For the text-containing cell, return its midpoint in [X, Y] coordinate format. 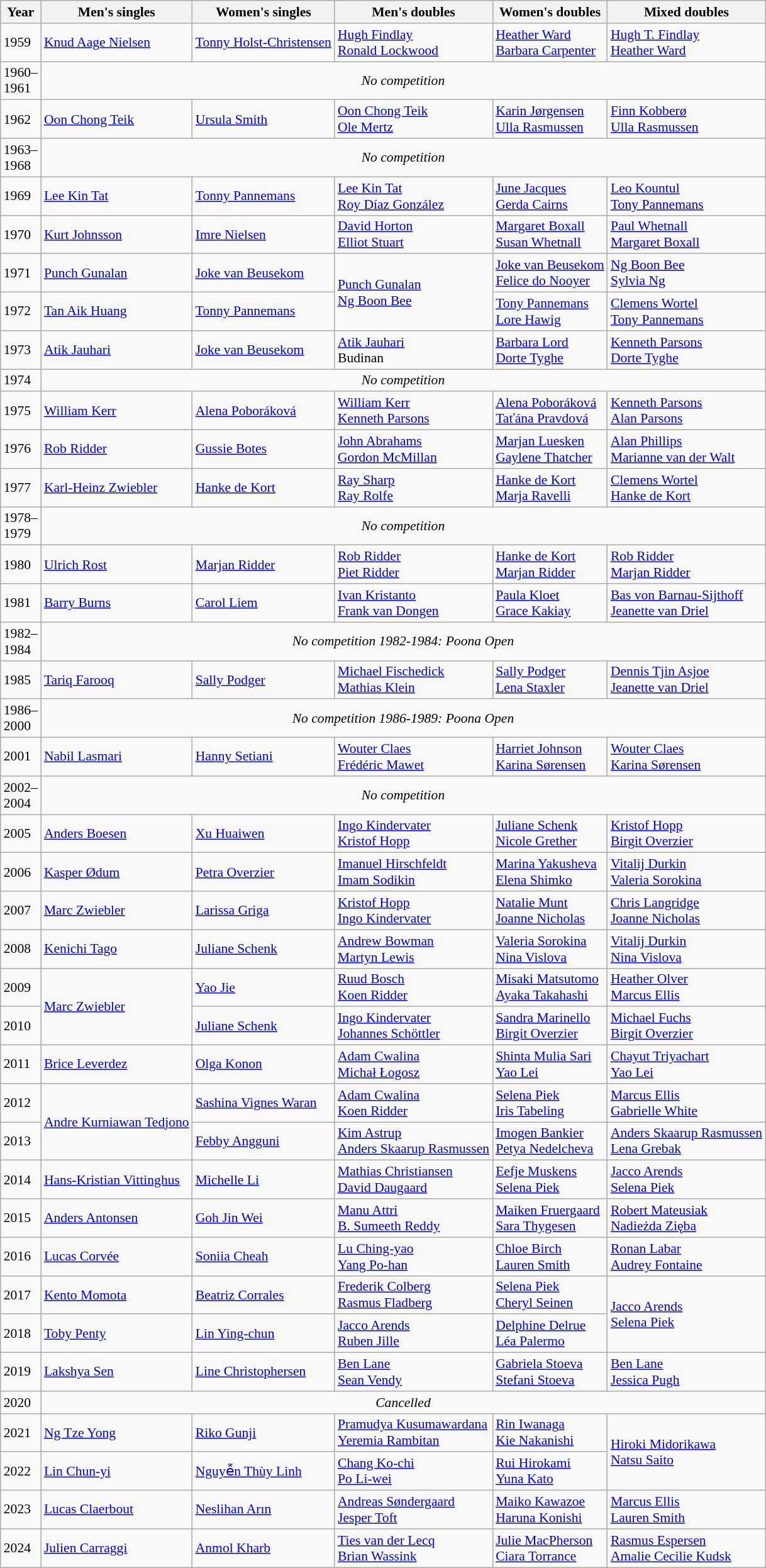
Anders Boesen [117, 834]
2002–2004 [21, 795]
Valeria Sorokina Nina Vislova [550, 948]
Mathias Christiansen David Daugaard [414, 1180]
Bas von Barnau-Sijthoff Jeanette van Driel [687, 603]
Olga Konon [264, 1064]
Harriet Johnson Karina Sørensen [550, 757]
Julie MacPherson Ciara Torrance [550, 1549]
Clemens Wortel Hanke de Kort [687, 488]
Hiroki Midorikawa Natsu Saito [687, 1452]
Men's doubles [414, 12]
Gabriela Stoeva Stefani Stoeva [550, 1372]
Selena Piek Iris Tabeling [550, 1103]
Rasmus Espersen Amalie Cecilie Kudsk [687, 1549]
Atik Jauhari [117, 350]
Marjan Ridder [264, 565]
Maiko Kawazoe Haruna Konishi [550, 1510]
Alena Poboráková Taťána Pravdová [550, 411]
Kenichi Tago [117, 948]
1971 [21, 273]
2016 [21, 1257]
Gussie Botes [264, 449]
1970 [21, 234]
No competition 1982-1984: Poona Open [403, 642]
Selena Piek Cheryl Seinen [550, 1294]
Ursula Smith [264, 120]
Maiken Fruergaard Sara Thygesen [550, 1218]
Mixed doubles [687, 12]
Ruud Bosch Koen Ridder [414, 987]
Kristof Hopp Ingo Kindervater [414, 911]
Kim Astrup Anders Skaarup Rasmussen [414, 1141]
1960–1961 [21, 81]
Ng Boon Bee Sylvia Ng [687, 273]
Ingo Kindervater Johannes Schöttler [414, 1026]
Lu Ching-yao Yang Po-han [414, 1257]
Hanny Setiani [264, 757]
Tariq Farooq [117, 679]
Pramudya Kusumawardana Yeremia Rambitan [414, 1433]
Karin Jørgensen Ulla Rasmussen [550, 120]
Ulrich Rost [117, 565]
Goh Jin Wei [264, 1218]
Tony Pannemans Lore Hawig [550, 312]
Sashina Vignes Waran [264, 1103]
Kenneth Parsons Dorte Tyghe [687, 350]
Finn Kobberø Ulla Rasmussen [687, 120]
Rob Ridder [117, 449]
Michael Fischedick Mathias Klein [414, 679]
Marjan Luesken Gaylene Thatcher [550, 449]
Ronan Labar Audrey Fontaine [687, 1257]
Xu Huaiwen [264, 834]
1978–1979 [21, 526]
Lee Kin Tat Roy Díaz González [414, 196]
Rin Iwanaga Kie Nakanishi [550, 1433]
Hugh Findlay Ronald Lockwood [414, 43]
1976 [21, 449]
Ties van der Lecq Brian Wassink [414, 1549]
Lucas Claerbout [117, 1510]
Chayut Triyachart Yao Lei [687, 1064]
1959 [21, 43]
1981 [21, 603]
Kasper Ødum [117, 872]
Misaki Matsutomo Ayaka Takahashi [550, 987]
Ivan Kristanto Frank van Dongen [414, 603]
1986–2000 [21, 718]
Andre Kurniawan Tedjono [117, 1122]
Paula Kloet Grace Kakiay [550, 603]
Lakshya Sen [117, 1372]
1975 [21, 411]
Ben Lane Sean Vendy [414, 1372]
2001 [21, 757]
June Jacques Gerda Cairns [550, 196]
Manu Attri B. Sumeeth Reddy [414, 1218]
Barbara Lord Dorte Tyghe [550, 350]
2007 [21, 911]
Eefje Muskens Selena Piek [550, 1180]
No competition 1986-1989: Poona Open [403, 718]
Barry Burns [117, 603]
Oon Chong Teik [117, 120]
Hanke de Kort Marja Ravelli [550, 488]
2005 [21, 834]
Rui Hirokami Yuna Kato [550, 1472]
Men's singles [117, 12]
Imogen Bankier Petya Nedelcheva [550, 1141]
Women's singles [264, 12]
Andrew Bowman Martyn Lewis [414, 948]
Imre Nielsen [264, 234]
Lucas Corvée [117, 1257]
Anders Antonsen [117, 1218]
Heather Ward Barbara Carpenter [550, 43]
2021 [21, 1433]
2019 [21, 1372]
Kurt Johnsson [117, 234]
Ng Tze Yong [117, 1433]
Lin Ying-chun [264, 1333]
1977 [21, 488]
Marina Yakusheva Elena Shimko [550, 872]
2010 [21, 1026]
Michael Fuchs Birgit Overzier [687, 1026]
Carol Liem [264, 603]
2009 [21, 987]
Ingo Kindervater Kristof Hopp [414, 834]
Atik Jauhari Budinan [414, 350]
1982–1984 [21, 642]
Heather Olver Marcus Ellis [687, 987]
2022 [21, 1472]
Nabil Lasmari [117, 757]
Beatriz Corrales [264, 1294]
Dennis Tjin Asjoe Jeanette van Driel [687, 679]
Tan Aik Huang [117, 312]
Brice Leverdez [117, 1064]
2018 [21, 1333]
John Abrahams Gordon McMillan [414, 449]
Leo Kountul Tony Pannemans [687, 196]
2023 [21, 1510]
Nguyễn Thùy Linh [264, 1472]
Marcus Ellis Gabrielle White [687, 1103]
Rob Ridder Piet Ridder [414, 565]
Adam Cwalina Michał Łogosz [414, 1064]
2006 [21, 872]
2020 [21, 1403]
William Kerr Kenneth Parsons [414, 411]
Kristof Hopp Birgit Overzier [687, 834]
1974 [21, 381]
Larissa Griga [264, 911]
2008 [21, 948]
Vitalij Durkin Nina Vislova [687, 948]
Andreas Søndergaard Jesper Toft [414, 1510]
Soniia Cheah [264, 1257]
Sally Podger Lena Staxler [550, 679]
Wouter Claes Frédéric Mawet [414, 757]
Women's doubles [550, 12]
Petra Overzier [264, 872]
1963–1968 [21, 157]
Alan Phillips Marianne van der Walt [687, 449]
1972 [21, 312]
Karl-Heinz Zwiebler [117, 488]
Riko Gunji [264, 1433]
2014 [21, 1180]
1980 [21, 565]
Punch Gunalan [117, 273]
Line Christophersen [264, 1372]
Lee Kin Tat [117, 196]
Knud Aage Nielsen [117, 43]
2012 [21, 1103]
Year [21, 12]
Lin Chun-yi [117, 1472]
Ben Lane Jessica Pugh [687, 1372]
Tonny Holst-Christensen [264, 43]
Toby Penty [117, 1333]
Wouter Claes Karina Sørensen [687, 757]
Michelle Li [264, 1180]
Delphine Delrue Léa Palermo [550, 1333]
Neslihan Arın [264, 1510]
Juliane Schenk Nicole Grether [550, 834]
Hanke de Kort Marjan Ridder [550, 565]
Shinta Mulia Sari Yao Lei [550, 1064]
Kento Momota [117, 1294]
Chloe Birch Lauren Smith [550, 1257]
Hanke de Kort [264, 488]
Marcus Ellis Lauren Smith [687, 1510]
2011 [21, 1064]
Sandra Marinello Birgit Overzier [550, 1026]
Kenneth Parsons Alan Parsons [687, 411]
Cancelled [403, 1403]
2015 [21, 1218]
2024 [21, 1549]
2017 [21, 1294]
Yao Jie [264, 987]
Rob Ridder Marjan Ridder [687, 565]
Oon Chong Teik Ole Mertz [414, 120]
Margaret Boxall Susan Whetnall [550, 234]
1985 [21, 679]
Sally Podger [264, 679]
2013 [21, 1141]
Joke van Beusekom Felice do Nooyer [550, 273]
Anders Skaarup Rasmussen Lena Grebak [687, 1141]
Robert Mateusiak Nadieżda Zięba [687, 1218]
Jacco Arends Ruben Jille [414, 1333]
Adam Cwalina Koen Ridder [414, 1103]
Anmol Kharb [264, 1549]
William Kerr [117, 411]
Imanuel Hirschfeldt Imam Sodikin [414, 872]
Ray Sharp Ray Rolfe [414, 488]
Hugh T. Findlay Heather Ward [687, 43]
1969 [21, 196]
Chang Ko-chi Po Li-wei [414, 1472]
David Horton Elliot Stuart [414, 234]
Hans-Kristian Vittinghus [117, 1180]
Clemens Wortel Tony Pannemans [687, 312]
Punch Gunalan Ng Boon Bee [414, 292]
Febby Angguni [264, 1141]
1973 [21, 350]
1962 [21, 120]
Vitalij Durkin Valeria Sorokina [687, 872]
Frederik Colberg Rasmus Fladberg [414, 1294]
Chris Langridge Joanne Nicholas [687, 911]
Natalie Munt Joanne Nicholas [550, 911]
Paul Whetnall Margaret Boxall [687, 234]
Julien Carraggi [117, 1549]
Alena Poboráková [264, 411]
